Extract the [X, Y] coordinate from the center of the cell holding the provided text.  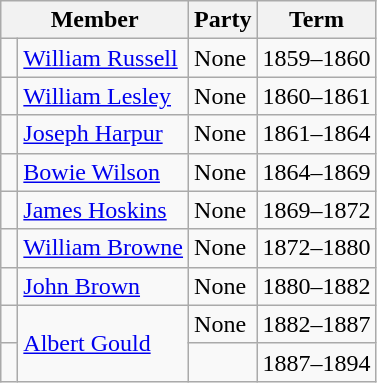
William Russell [104, 58]
William Lesley [104, 96]
Bowie Wilson [104, 172]
1869–1872 [316, 210]
Albert Gould [104, 343]
Term [316, 20]
1887–1894 [316, 362]
Member [95, 20]
1864–1869 [316, 172]
Party [223, 20]
1882–1887 [316, 324]
James Hoskins [104, 210]
John Brown [104, 286]
Joseph Harpur [104, 134]
1872–1880 [316, 248]
1860–1861 [316, 96]
1880–1882 [316, 286]
William Browne [104, 248]
1859–1860 [316, 58]
1861–1864 [316, 134]
